For the text-containing cell, return its midpoint in [x, y] coordinate format. 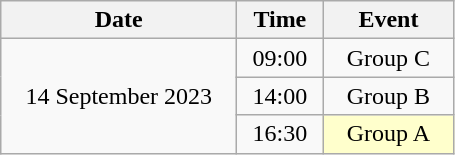
Group B [388, 96]
09:00 [280, 58]
Date [119, 20]
14:00 [280, 96]
Group C [388, 58]
Event [388, 20]
Group A [388, 134]
14 September 2023 [119, 96]
Time [280, 20]
16:30 [280, 134]
